From the cell containing the given text, extract its center point as [X, Y] coordinate. 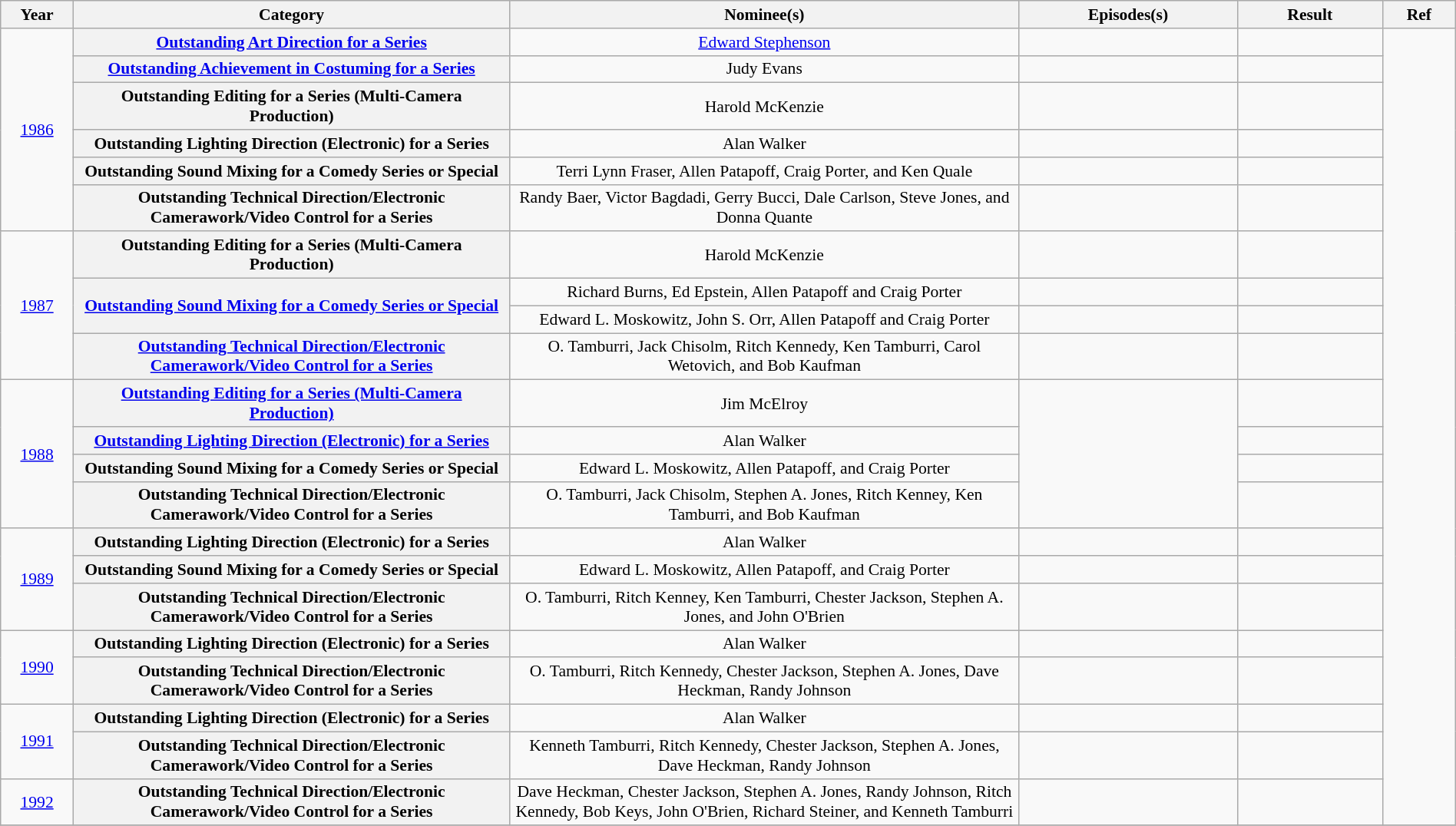
O. Tamburri, Ritch Kennedy, Chester Jackson, Stephen A. Jones, Dave Heckman, Randy Johnson [765, 682]
Dave Heckman, Chester Jackson, Stephen A. Jones, Randy Johnson, Ritch Kennedy, Bob Keys, John O'Brien, Richard Steiner, and Kenneth Tamburri [765, 801]
Edward L. Moskowitz, John S. Orr, Allen Patapoff and Craig Porter [765, 319]
Kenneth Tamburri, Ritch Kennedy, Chester Jackson, Stephen A. Jones, Dave Heckman, Randy Johnson [765, 755]
Year [37, 15]
1992 [37, 801]
O. Tamburri, Jack Chisolm, Ritch Kennedy, Ken Tamburri, Carol Wetovich, and Bob Kaufman [765, 356]
O. Tamburri, Ritch Kenney, Ken Tamburri, Chester Jackson, Stephen A. Jones, and John O'Brien [765, 606]
Terri Lynn Fraser, Allen Patapoff, Craig Porter, and Ken Quale [765, 171]
1987 [37, 306]
Category [291, 15]
O. Tamburri, Jack Chisolm, Stephen A. Jones, Ritch Kenney, Ken Tamburri, and Bob Kaufman [765, 505]
Ref [1419, 15]
Edward Stephenson [765, 42]
Result [1310, 15]
Episodes(s) [1128, 15]
Outstanding Art Direction for a Series [291, 42]
Judy Evans [765, 69]
Outstanding Achievement in Costuming for a Series [291, 69]
Nominee(s) [765, 15]
1990 [37, 668]
1991 [37, 742]
Randy Baer, Victor Bagdadi, Gerry Bucci, Dale Carlson, Steve Jones, and Donna Quante [765, 207]
Richard Burns, Ed Epstein, Allen Patapoff and Craig Porter [765, 292]
1988 [37, 454]
1986 [37, 131]
Jim McElroy [765, 404]
1989 [37, 580]
